Scan for the cell matching the given text and deliver its (x, y) coordinate at center. 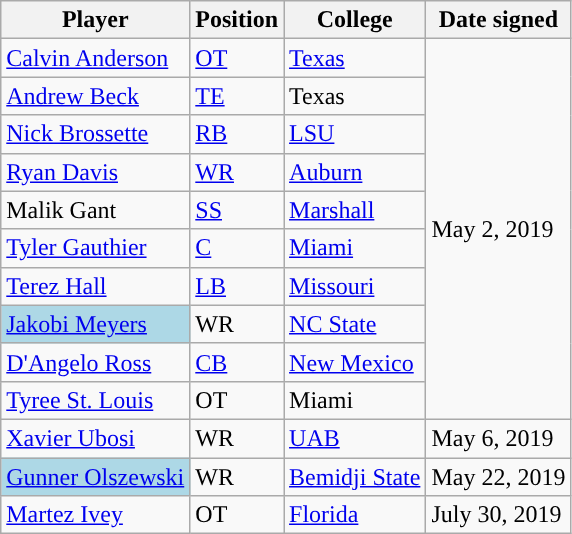
New Mexico (355, 362)
Terez Hall (96, 286)
Gunner Olszewski (96, 477)
Bemidji State (355, 477)
May 22, 2019 (498, 477)
SS (237, 210)
Position (237, 20)
College (355, 20)
Florida (355, 515)
NC State (355, 324)
Missouri (355, 286)
Calvin Anderson (96, 58)
July 30, 2019 (498, 515)
TE (237, 96)
Tyree St. Louis (96, 400)
RB (237, 134)
Player (96, 20)
UAB (355, 438)
Malik Gant (96, 210)
Tyler Gauthier (96, 248)
Xavier Ubosi (96, 438)
LB (237, 286)
Martez Ivey (96, 515)
Andrew Beck (96, 96)
CB (237, 362)
Ryan Davis (96, 172)
May 2, 2019 (498, 230)
C (237, 248)
Date signed (498, 20)
Jakobi Meyers (96, 324)
Marshall (355, 210)
May 6, 2019 (498, 438)
Auburn (355, 172)
Nick Brossette (96, 134)
LSU (355, 134)
D'Angelo Ross (96, 362)
